Find where the given text appears and provide that cell's center as [X, Y] coordinate. 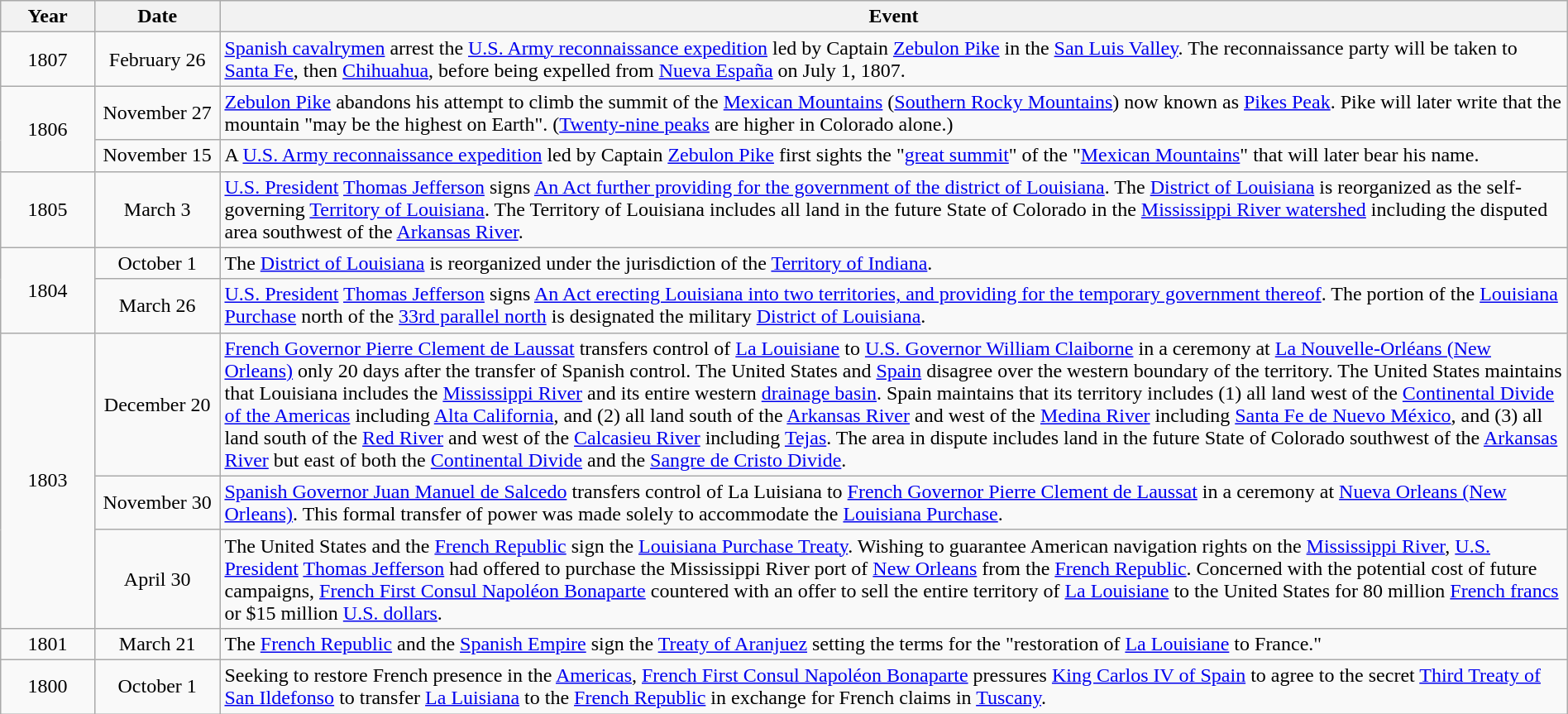
November 30 [157, 503]
March 3 [157, 209]
November 15 [157, 156]
The District of Louisiana is reorganized under the jurisdiction of the Territory of Indiana. [893, 263]
February 26 [157, 60]
April 30 [157, 579]
1807 [48, 60]
1805 [48, 209]
March 26 [157, 306]
Date [157, 17]
1806 [48, 129]
1803 [48, 480]
Year [48, 17]
1800 [48, 687]
March 21 [157, 644]
1801 [48, 644]
Event [893, 17]
November 27 [157, 113]
The French Republic and the Spanish Empire sign the Treaty of Aranjuez setting the terms for the "restoration of La Louisiane to France." [893, 644]
1804 [48, 290]
December 20 [157, 404]
